Return [X, Y] of the center of cell containing provided text 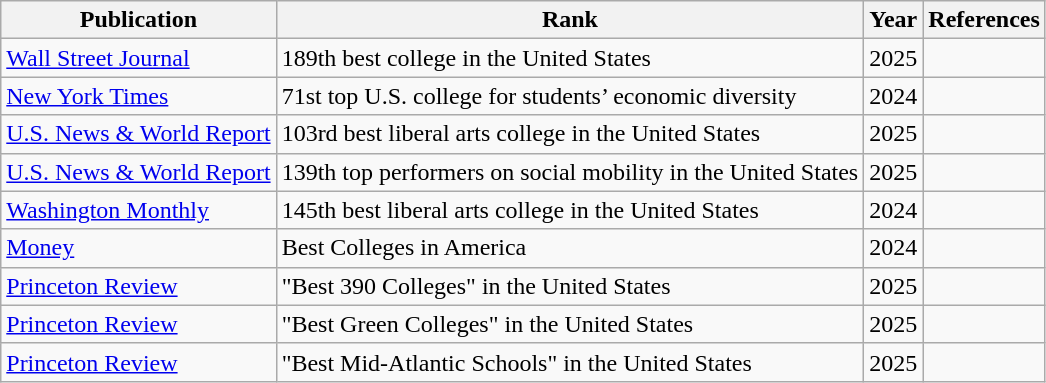
"Best Mid-Atlantic Schools" in the United States [570, 362]
"Best Green Colleges" in the United States [570, 324]
Washington Monthly [138, 210]
139th top performers on social mobility in the United States [570, 172]
"Best 390 Colleges" in the United States [570, 286]
145th best liberal arts college in the United States [570, 210]
Money [138, 248]
Wall Street Journal [138, 58]
71st top U.S. college for students’ economic diversity [570, 96]
References [984, 20]
189th best college in the United States [570, 58]
Best Colleges in America [570, 248]
103rd best liberal arts college in the United States [570, 134]
Year [894, 20]
Publication [138, 20]
Rank [570, 20]
New York Times [138, 96]
